Pinpoint the cell where the given text exists, returning its [x, y] midpoint coordinate. 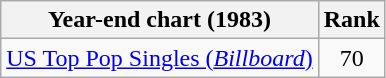
Year-end chart (1983) [160, 20]
Rank [352, 20]
70 [352, 58]
US Top Pop Singles (Billboard) [160, 58]
